Determine the [X, Y] coordinate at the center of the cell enclosing the given text.  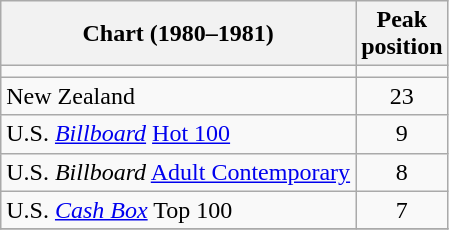
7 [402, 210]
Peakposition [402, 34]
New Zealand [178, 96]
8 [402, 172]
9 [402, 134]
U.S. Billboard Hot 100 [178, 134]
Chart (1980–1981) [178, 34]
U.S. Billboard Adult Contemporary [178, 172]
U.S. Cash Box Top 100 [178, 210]
23 [402, 96]
